Extract the [x, y] coordinate from the center of the cell holding the provided text.  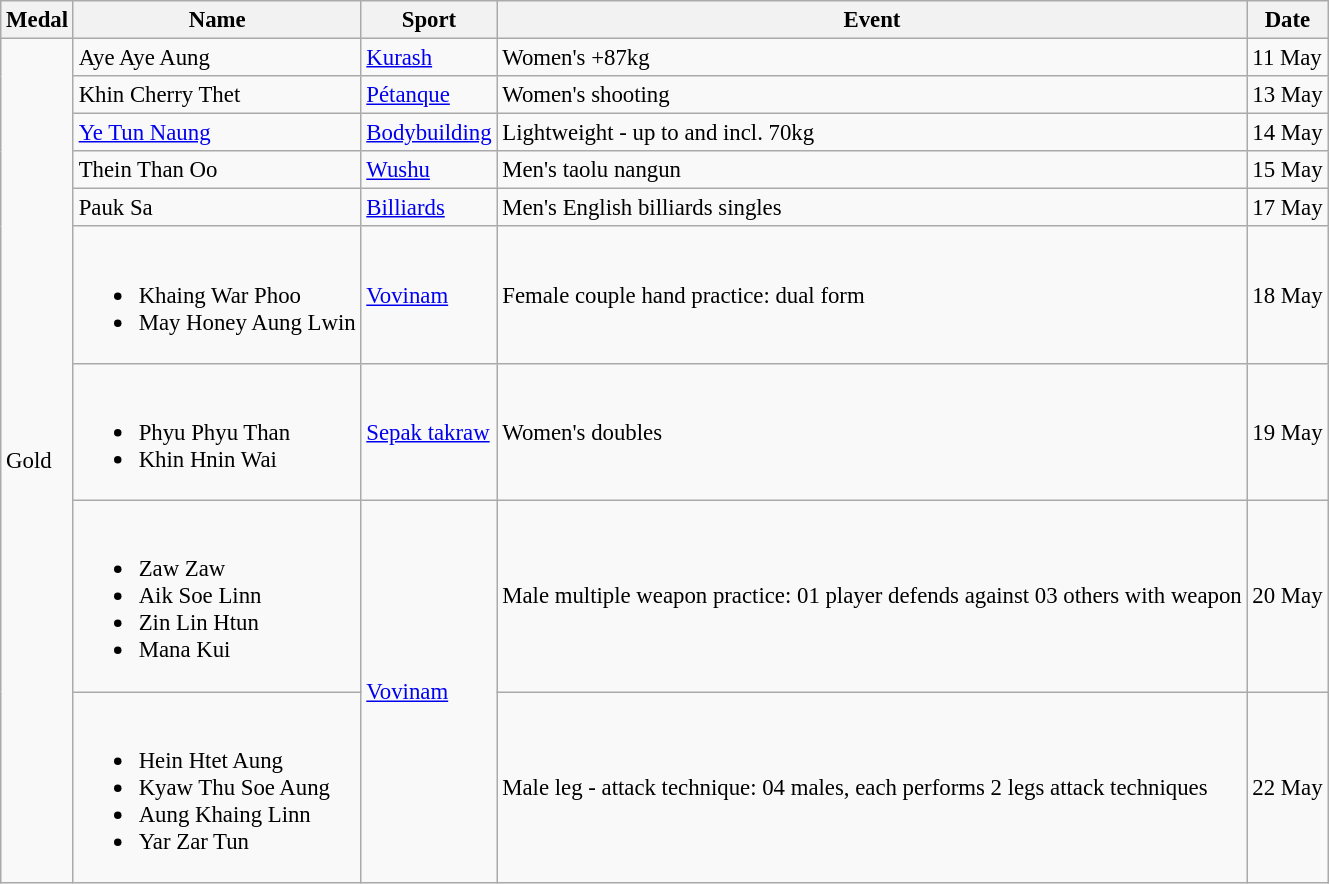
11 May [1288, 58]
Women's +87kg [872, 58]
Women's doubles [872, 432]
Zaw ZawAik Soe LinnZin Lin HtunMana Kui [217, 596]
Event [872, 20]
Wushu [429, 170]
Sepak takraw [429, 432]
Male leg - attack technique: 04 males, each performs 2 legs attack techniques [872, 788]
Date [1288, 20]
Female couple hand practice: dual form [872, 294]
Sport [429, 20]
Bodybuilding [429, 133]
22 May [1288, 788]
13 May [1288, 95]
Women's shooting [872, 95]
14 May [1288, 133]
17 May [1288, 208]
15 May [1288, 170]
Thein Than Oo [217, 170]
Kurash [429, 58]
Pauk Sa [217, 208]
18 May [1288, 294]
Khin Cherry Thet [217, 95]
Ye Tun Naung [217, 133]
Phyu Phyu ThanKhin Hnin Wai [217, 432]
Gold [38, 462]
Billiards [429, 208]
Hein Htet AungKyaw Thu Soe AungAung Khaing LinnYar Zar Tun [217, 788]
Name [217, 20]
Aye Aye Aung [217, 58]
19 May [1288, 432]
Pétanque [429, 95]
20 May [1288, 596]
Male multiple weapon practice: 01 player defends against 03 others with weapon [872, 596]
Medal [38, 20]
Khaing War PhooMay Honey Aung Lwin [217, 294]
Lightweight - up to and incl. 70kg [872, 133]
Men's English billiards singles [872, 208]
Men's taolu nangun [872, 170]
